Capture the cell that displays the provided text and extract its [X, Y] central coordinate. 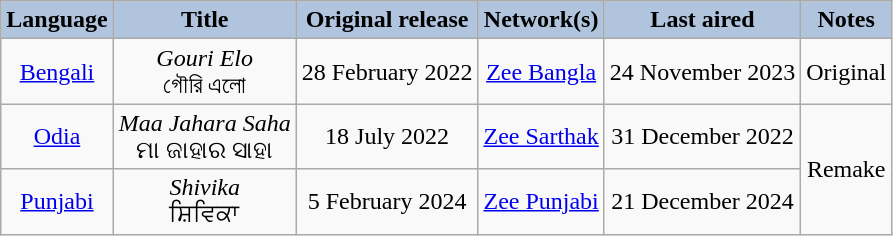
Punjabi [57, 202]
5 February 2024 [387, 202]
31 December 2022 [702, 136]
Notes [846, 20]
Original [846, 72]
Remake [846, 169]
Maa Jahara Saha ମା ଜାହାର ସାହା [204, 136]
Last aired [702, 20]
Zee Sarthak [541, 136]
Zee Bangla [541, 72]
21 December 2024 [702, 202]
18 July 2022 [387, 136]
Network(s) [541, 20]
Gouri Elo গৌরি এলো [204, 72]
28 February 2022 [387, 72]
Original release [387, 20]
Shivika ਸ਼ਿਵਿਕਾ [204, 202]
Title [204, 20]
24 November 2023 [702, 72]
Language [57, 20]
Zee Punjabi [541, 202]
Bengali [57, 72]
Odia [57, 136]
